Extract the (X, Y) coordinate from the center of the cell holding the provided text.  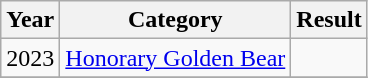
2023 (30, 58)
Year (30, 20)
Category (176, 20)
Result (329, 20)
Honorary Golden Bear (176, 58)
